Provide the [x, y] coordinate of the cell's center where the given text is located.  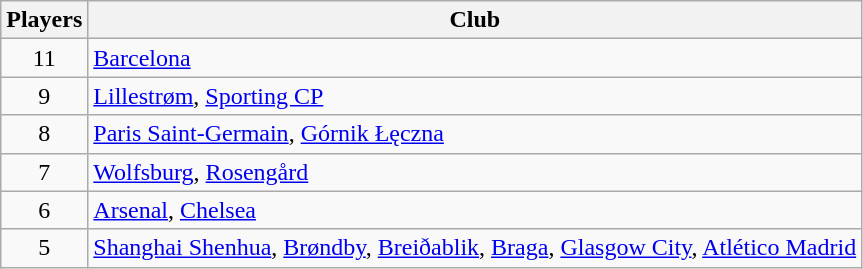
Shanghai Shenhua, Brøndby, Breiðablik, Braga, Glasgow City, Atlético Madrid [475, 248]
Barcelona [475, 58]
5 [44, 248]
Arsenal, Chelsea [475, 210]
11 [44, 58]
9 [44, 96]
8 [44, 134]
Players [44, 20]
Paris Saint-Germain, Górnik Łęczna [475, 134]
Wolfsburg, Rosengård [475, 172]
Lillestrøm, Sporting CP [475, 96]
Club [475, 20]
7 [44, 172]
6 [44, 210]
